Return (X, Y) of the center of cell containing provided text 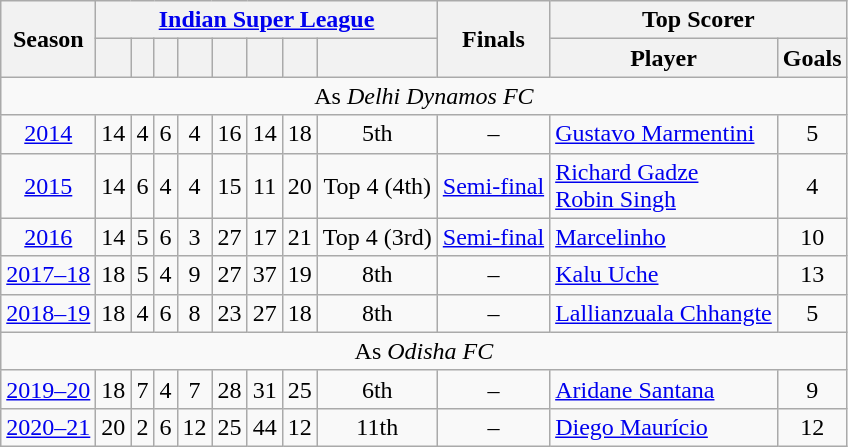
2017–18 (48, 275)
Goals (812, 58)
5th (377, 134)
Top 4 (3rd) (377, 237)
13 (812, 275)
Season (48, 39)
15 (230, 186)
19 (300, 275)
Aridane Santana (664, 389)
2018–19 (48, 313)
2020–21 (48, 427)
Top 4 (4th) (377, 186)
Indian Super League (266, 20)
2015 (48, 186)
2016 (48, 237)
44 (264, 427)
2014 (48, 134)
10 (812, 237)
23 (230, 313)
17 (264, 237)
Lallianzuala Chhangte (664, 313)
21 (300, 237)
As Delhi Dynamos FC (424, 96)
Top Scorer (698, 20)
2019–20 (48, 389)
Kalu Uche (664, 275)
3 (194, 237)
28 (230, 389)
8 (194, 313)
6th (377, 389)
Diego Maurício (664, 427)
31 (264, 389)
As Odisha FC (424, 351)
Marcelinho (664, 237)
11th (377, 427)
Gustavo Marmentini (664, 134)
11 (264, 186)
37 (264, 275)
2 (142, 427)
Player (664, 58)
16 (230, 134)
Richard Gadze Robin Singh (664, 186)
Finals (493, 39)
